Output the [x, y] coordinate of the center of the cell containing the given text.  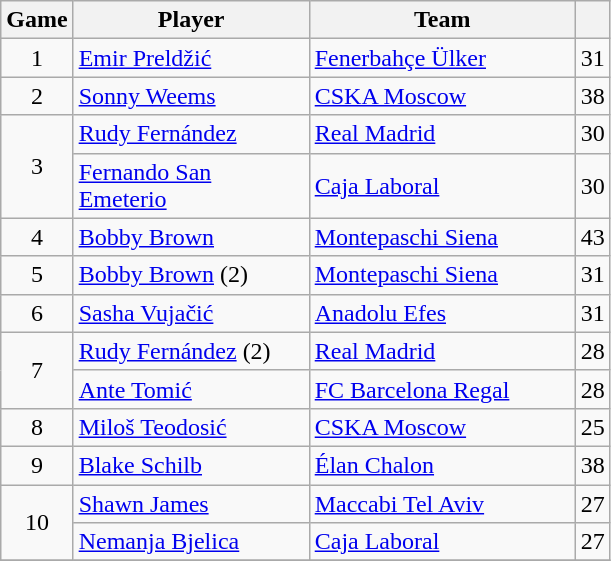
Blake Schilb [191, 465]
5 [37, 275]
1 [37, 58]
Bobby Brown [191, 237]
2 [37, 96]
Nemanja Bjelica [191, 542]
Fenerbahçe Ülker [442, 58]
Élan Chalon [442, 465]
Sasha Vujačić [191, 313]
10 [37, 522]
Ante Tomić [191, 389]
Emir Preldžić [191, 58]
8 [37, 427]
9 [37, 465]
Rudy Fernández (2) [191, 351]
Maccabi Tel Aviv [442, 503]
Game [37, 20]
25 [592, 427]
6 [37, 313]
3 [37, 166]
Shawn James [191, 503]
Miloš Teodosić [191, 427]
Bobby Brown (2) [191, 275]
Team [442, 20]
Fernando San Emeterio [191, 186]
Sonny Weems [191, 96]
Rudy Fernández [191, 134]
Player [191, 20]
4 [37, 237]
FC Barcelona Regal [442, 389]
7 [37, 370]
43 [592, 237]
Anadolu Efes [442, 313]
